From the cell containing the given text, extract its center point as (x, y) coordinate. 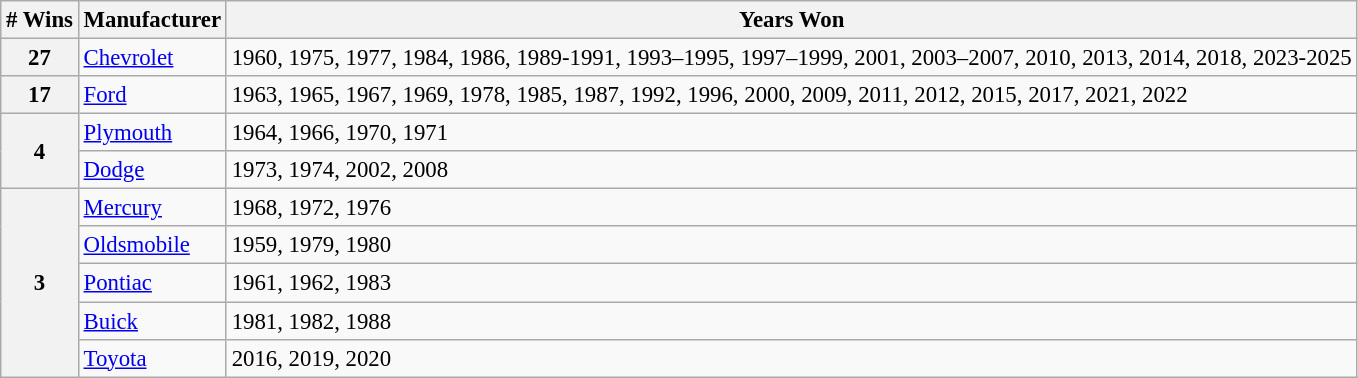
Manufacturer (152, 20)
1981, 1982, 1988 (792, 321)
Plymouth (152, 133)
1960, 1975, 1977, 1984, 1986, 1989-1991, 1993–1995, 1997–1999, 2001, 2003–2007, 2010, 2013, 2014, 2018, 2023-2025 (792, 58)
# Wins (40, 20)
Years Won (792, 20)
1963, 1965, 1967, 1969, 1978, 1985, 1987, 1992, 1996, 2000, 2009, 2011, 2012, 2015, 2017, 2021, 2022 (792, 95)
17 (40, 95)
Ford (152, 95)
1964, 1966, 1970, 1971 (792, 133)
Chevrolet (152, 58)
4 (40, 152)
27 (40, 58)
Pontiac (152, 283)
1961, 1962, 1983 (792, 283)
3 (40, 283)
1973, 1974, 2002, 2008 (792, 170)
Mercury (152, 208)
1959, 1979, 1980 (792, 245)
2016, 2019, 2020 (792, 358)
Oldsmobile (152, 245)
Buick (152, 321)
Toyota (152, 358)
1968, 1972, 1976 (792, 208)
Dodge (152, 170)
